Identify which cell holds the provided text, then report its [X, Y] central coordinate. 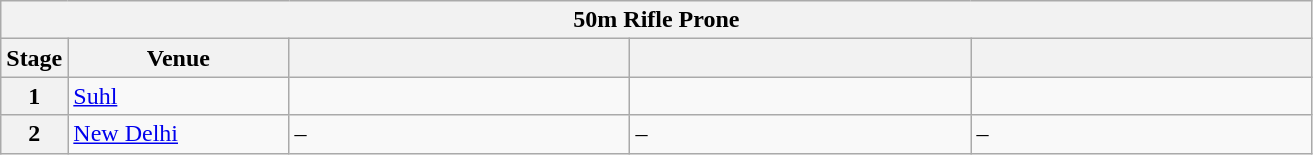
2 [34, 134]
50m Rifle Prone [656, 20]
New Delhi [178, 134]
Stage [34, 58]
Suhl [178, 96]
1 [34, 96]
Venue [178, 58]
